Find where the given text appears and provide that cell's center as (x, y) coordinate. 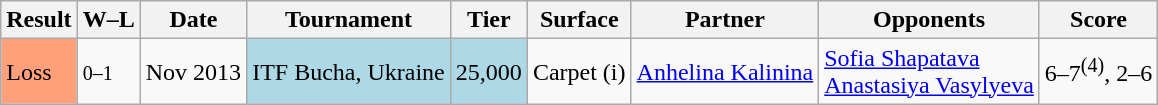
Tournament (349, 20)
ITF Bucha, Ukraine (349, 72)
Nov 2013 (193, 72)
W–L (108, 20)
Sofia Shapatava Anastasiya Vasylyeva (930, 72)
Score (1098, 20)
Loss (39, 72)
6–7(4), 2–6 (1098, 72)
25,000 (488, 72)
Carpet (i) (579, 72)
Partner (725, 20)
Opponents (930, 20)
Anhelina Kalinina (725, 72)
0–1 (108, 72)
Date (193, 20)
Result (39, 20)
Surface (579, 20)
Tier (488, 20)
